Pinpoint the cell where the given text exists, returning its (X, Y) midpoint coordinate. 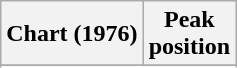
Peakposition (189, 34)
Chart (1976) (72, 34)
